Output the [x, y] coordinate of the center of the cell containing the given text.  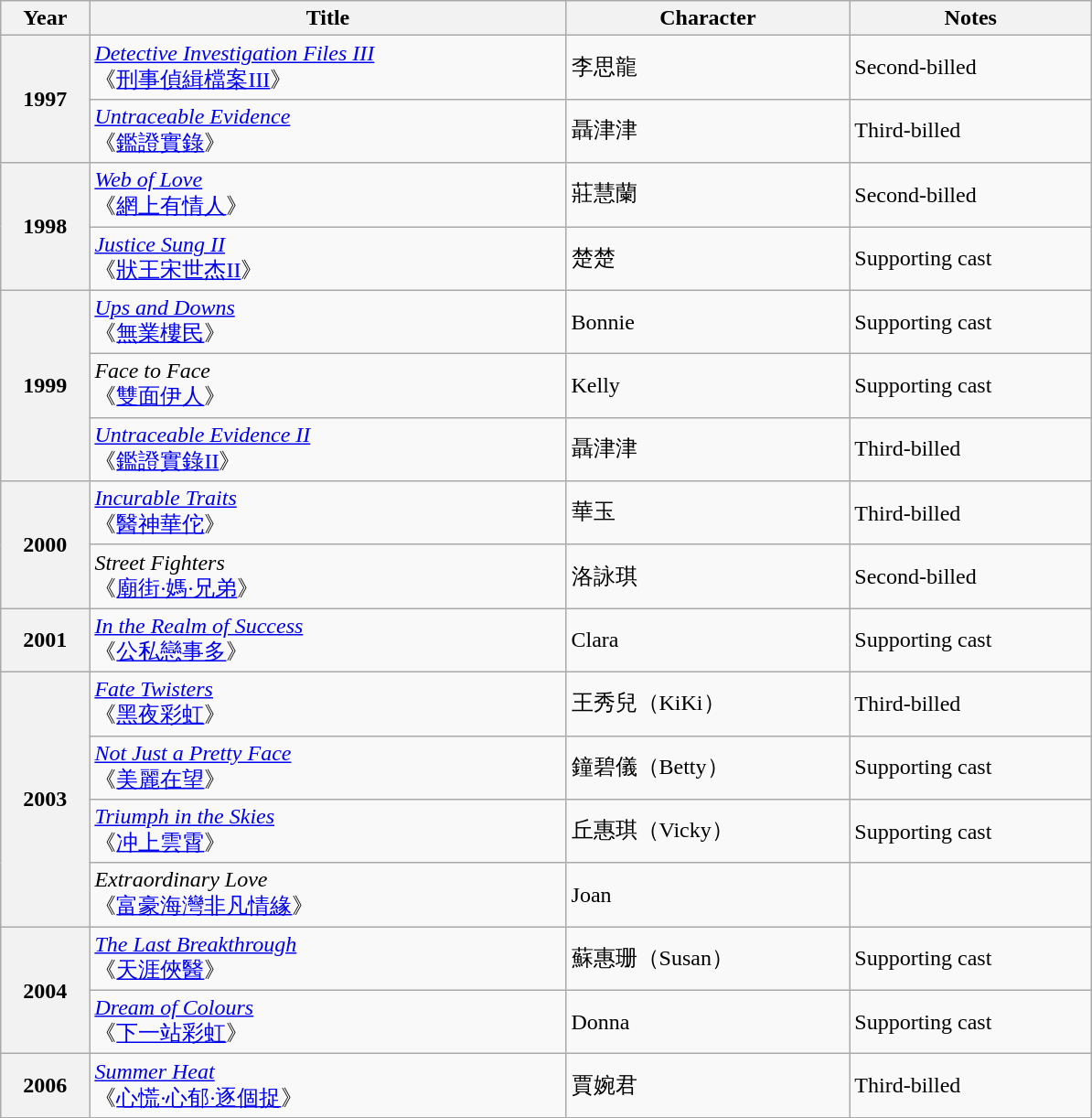
Street Fighters《廟街·媽·兄弟》 [327, 576]
Fate Twisters《黑夜彩虹》 [327, 704]
2001 [46, 640]
丘惠琪（Vicky） [708, 832]
Not Just a Pretty Face《美麗在望》 [327, 768]
Dream of Colours《下一站彩虹》 [327, 1022]
1997 [46, 99]
Untraceable Evidence《鑑證實錄》 [327, 131]
In the Realm of Success《公私戀事多》 [327, 640]
Clara [708, 640]
Web of Love《網上有情人》 [327, 195]
Notes [971, 18]
賈婉君 [708, 1086]
Donna [708, 1022]
Face to Face《雙面伊人》 [327, 386]
2004 [46, 990]
Bonnie [708, 322]
1999 [46, 386]
王秀兒（KiKi） [708, 704]
Triumph in the Skies《冲上雲霄》 [327, 832]
Year [46, 18]
Kelly [708, 386]
Justice Sung II《狀王宋世杰II》 [327, 259]
蘇惠珊（Susan） [708, 959]
Joan [708, 895]
華玉 [708, 513]
The Last Breakthrough《天涯俠醫》 [327, 959]
Incurable Traits《醫神華佗》 [327, 513]
1998 [46, 227]
莊慧蘭 [708, 195]
2006 [46, 1086]
2000 [46, 545]
鐘碧儀（Betty） [708, 768]
Summer Heat《心慌·心郁·逐個捉》 [327, 1086]
Ups and Downs《無業樓民》 [327, 322]
Untraceable Evidence II《鑑證實錄II》 [327, 449]
2003 [46, 799]
Character [708, 18]
李思龍 [708, 68]
Detective Investigation Files III《刑事偵緝檔案III》 [327, 68]
洛詠琪 [708, 576]
楚楚 [708, 259]
Extraordinary Love《富豪海灣非凡情緣》 [327, 895]
Title [327, 18]
